Identify which cell holds the provided text, then report its (x, y) central coordinate. 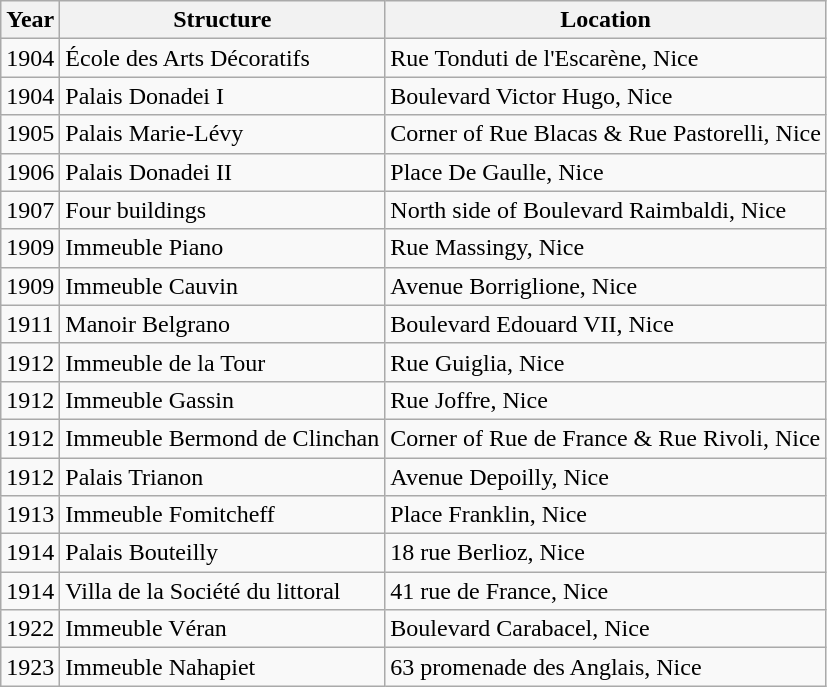
Rue Massingy, Nice (606, 248)
Boulevard Edouard VII, Nice (606, 324)
Immeuble Véran (222, 629)
Immeuble Piano (222, 248)
1922 (30, 629)
Immeuble Fomitcheff (222, 515)
École des Arts Décoratifs (222, 58)
Palais Bouteilly (222, 553)
63 promenade des Anglais, Nice (606, 667)
Immeuble Gassin (222, 400)
Rue Tonduti de l'Escarène, Nice (606, 58)
Avenue Borriglione, Nice (606, 286)
1907 (30, 210)
Immeuble Bermond de Clinchan (222, 438)
Rue Guiglia, Nice (606, 362)
North side of Boulevard Raimbaldi, Nice (606, 210)
Palais Donadei II (222, 172)
Place Franklin, Nice (606, 515)
18 rue Berlioz, Nice (606, 553)
Place De Gaulle, Nice (606, 172)
Immeuble de la Tour (222, 362)
1906 (30, 172)
Immeuble Cauvin (222, 286)
Palais Trianon (222, 477)
Avenue Depoilly, Nice (606, 477)
Four buildings (222, 210)
Location (606, 20)
Structure (222, 20)
41 rue de France, Nice (606, 591)
Manoir Belgrano (222, 324)
Corner of Rue Blacas & Rue Pastorelli, Nice (606, 134)
1911 (30, 324)
Villa de la Société du littoral (222, 591)
1905 (30, 134)
Rue Joffre, Nice (606, 400)
Boulevard Carabacel, Nice (606, 629)
Year (30, 20)
Palais Donadei I (222, 96)
1913 (30, 515)
1923 (30, 667)
Boulevard Victor Hugo, Nice (606, 96)
Immeuble Nahapiet (222, 667)
Palais Marie-Lévy (222, 134)
Corner of Rue de France & Rue Rivoli, Nice (606, 438)
